Locate the cell with the specified text and output its (x, y) center coordinate. 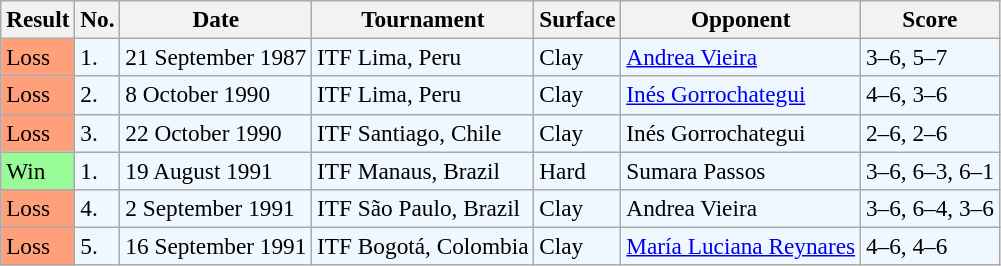
María Luciana Reynares (741, 246)
19 August 1991 (216, 170)
2. (98, 95)
Win (38, 170)
4–6, 3–6 (930, 95)
Result (38, 19)
2 September 1991 (216, 208)
16 September 1991 (216, 246)
3–6, 6–3, 6–1 (930, 170)
3–6, 6–4, 3–6 (930, 208)
Tournament (423, 19)
ITF Manaus, Brazil (423, 170)
Surface (578, 19)
Sumara Passos (741, 170)
8 October 1990 (216, 95)
22 October 1990 (216, 133)
4–6, 4–6 (930, 246)
Hard (578, 170)
ITF Santiago, Chile (423, 133)
3. (98, 133)
5. (98, 246)
2–6, 2–6 (930, 133)
No. (98, 19)
21 September 1987 (216, 57)
ITF Bogotá, Colombia (423, 246)
Score (930, 19)
4. (98, 208)
Date (216, 19)
3–6, 5–7 (930, 57)
Opponent (741, 19)
ITF São Paulo, Brazil (423, 208)
